Extract the [X, Y] coordinate from the center of the cell holding the provided text.  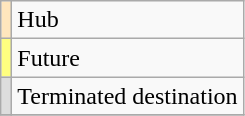
Future [128, 58]
Hub [128, 20]
Terminated destination [128, 96]
